Extract the (X, Y) coordinate from the center of the cell holding the provided text.  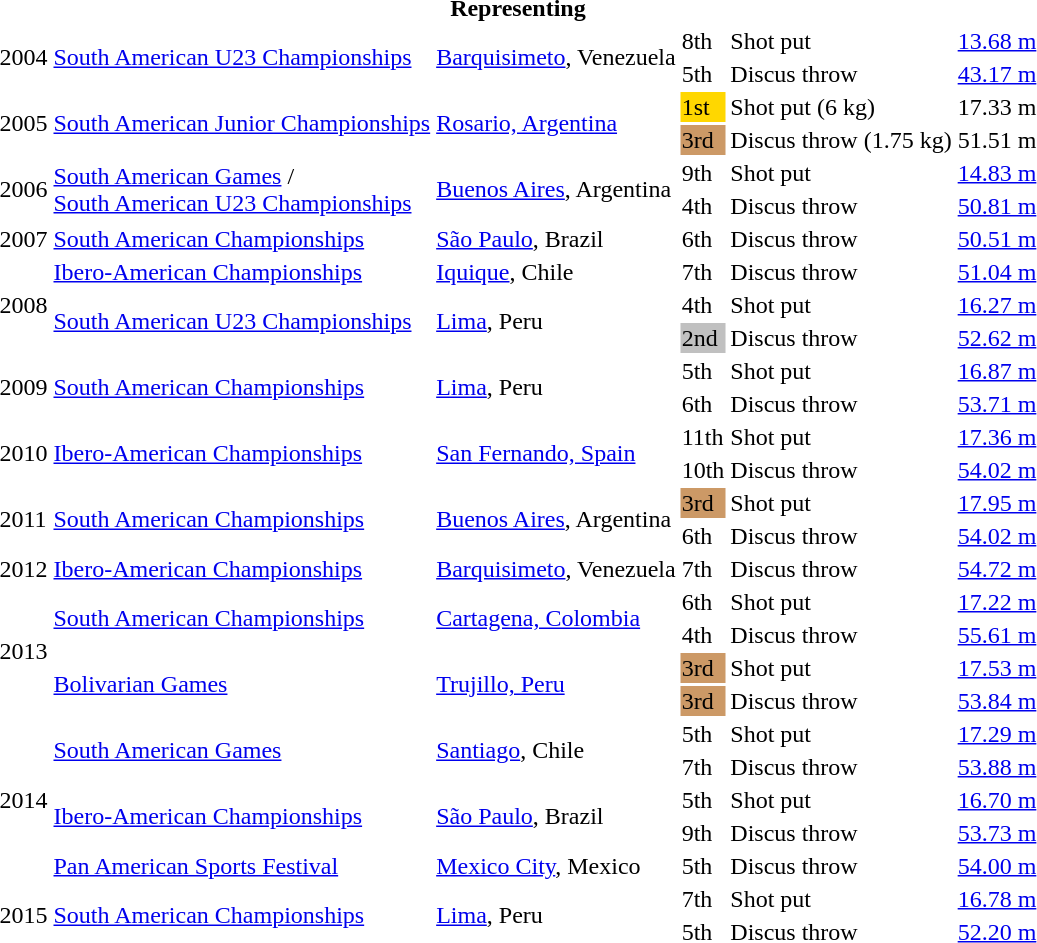
11th (703, 437)
Discus throw (1.75 kg) (841, 140)
Santiago, Chile (556, 750)
Shot put (6 kg) (841, 107)
San Fernando, Spain (556, 454)
Iquique, Chile (556, 272)
2nd (703, 338)
1st (703, 107)
8th (703, 41)
Pan American Sports Festival (242, 866)
Trujillo, Peru (556, 684)
10th (703, 470)
Bolivarian Games (242, 684)
South American Games (242, 750)
South American Junior Championships (242, 124)
Cartagena, Colombia (556, 618)
Rosario, Argentina (556, 124)
Mexico City, Mexico (556, 866)
South American Games /South American U23 Championships (242, 190)
